Locate the cell with the specified text and output its [X, Y] center coordinate. 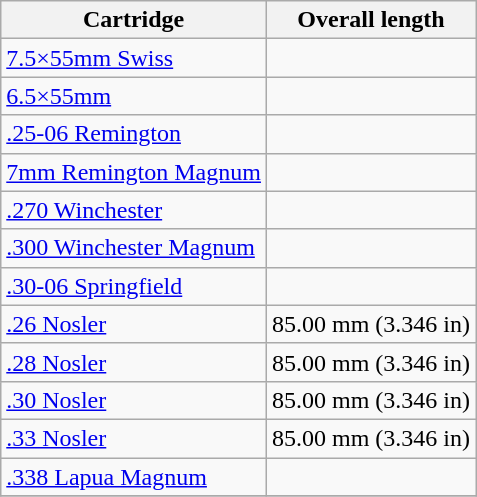
Overall length [370, 20]
.300 Winchester Magnum [134, 248]
.270 Winchester [134, 210]
6.5×55mm [134, 96]
.30-06 Springfield [134, 286]
.33 Nosler [134, 438]
7.5×55mm Swiss [134, 58]
.28 Nosler [134, 362]
.25-06 Remington [134, 134]
7mm Remington Magnum [134, 172]
.338 Lapua Magnum [134, 477]
Cartridge [134, 20]
.30 Nosler [134, 400]
.26 Nosler [134, 324]
